Capture the cell that displays the provided text and extract its [x, y] central coordinate. 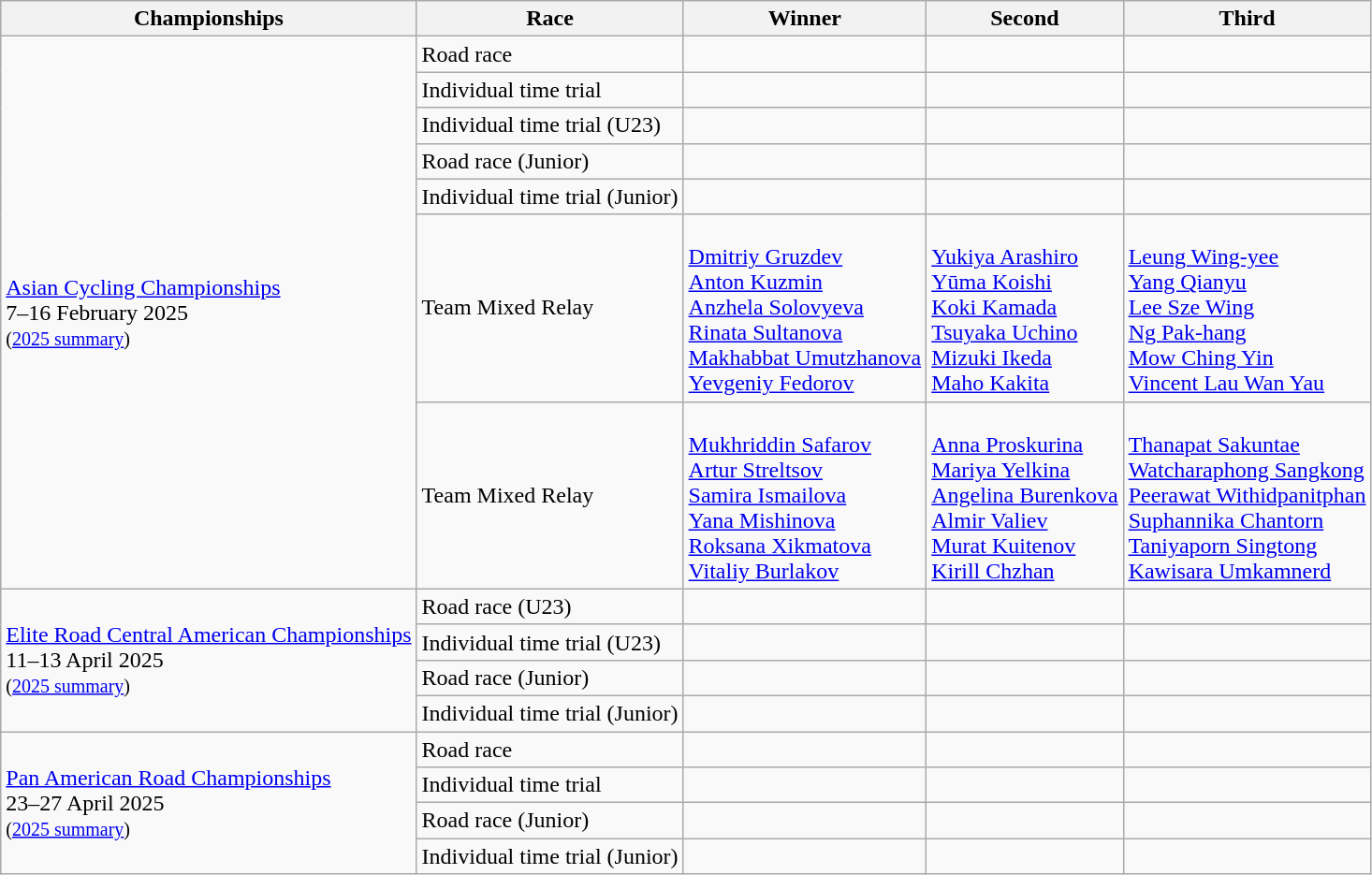
Anna ProskurinaMariya YelkinaAngelina BurenkovaAlmir ValievMurat KuitenovKirill Chzhan [1025, 495]
Asian Cycling Championships 7–16 February 2025(2025 summary) [209, 313]
Yukiya ArashiroYūma KoishiKoki KamadaTsuyaka UchinoMizuki IkedaMaho Kakita [1025, 308]
Winner [805, 19]
Race [550, 19]
Championships [209, 19]
Pan American Road Championships 23–27 April 2025(2025 summary) [209, 803]
Thanapat SakuntaeWatcharaphong SangkongPeerawat WithidpanitphanSuphannika ChantornTaniyaporn SingtongKawisara Umkamnerd [1247, 495]
Dmitriy GruzdevAnton KuzminAnzhela SolovyevaRinata SultanovaMakhabbat UmutzhanovaYevgeniy Fedorov [805, 308]
Road race (U23) [550, 606]
Third [1247, 19]
Mukhriddin SafarovArtur StreltsovSamira IsmailovaYana MishinovaRoksana XikmatovaVitaliy Burlakov [805, 495]
Second [1025, 19]
Elite Road Central American Championships 11–13 April 2025(2025 summary) [209, 660]
Leung Wing-yeeYang QianyuLee Sze WingNg Pak-hangMow Ching YinVincent Lau Wan Yau [1247, 308]
